Find where the given text appears and provide that cell's center as (X, Y) coordinate. 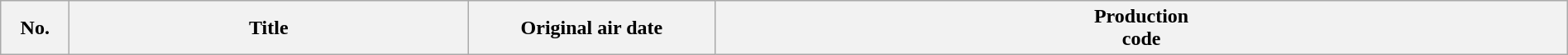
Title (269, 28)
Productioncode (1141, 28)
No. (35, 28)
Original air date (592, 28)
